Output the [X, Y] coordinate of the center of the cell containing the given text.  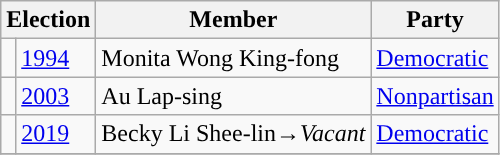
Monita Wong King-fong [234, 58]
Au Lap-sing [234, 96]
Member [234, 20]
1994 [56, 58]
Election [48, 20]
Becky Li Shee-lin→Vacant [234, 134]
Party [435, 20]
2003 [56, 96]
2019 [56, 134]
Nonpartisan [435, 96]
